Return the (X, Y) coordinate for the center point of the cell that contains the specified text.  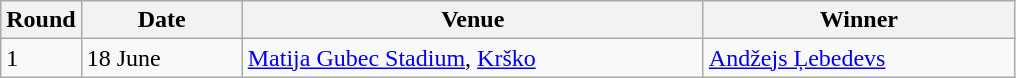
1 (41, 58)
Andžejs Ļebedevs (858, 58)
Date (162, 20)
Round (41, 20)
Winner (858, 20)
Venue (472, 20)
18 June (162, 58)
Matija Gubec Stadium, Krško (472, 58)
